Find where the given text appears and provide that cell's center as (X, Y) coordinate. 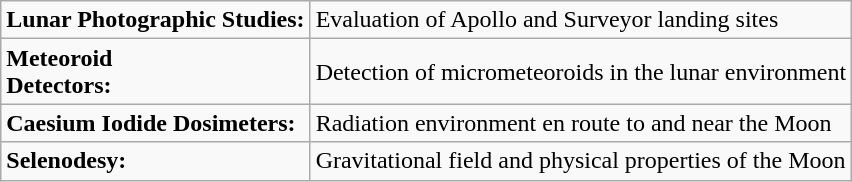
Gravitational field and physical properties of the Moon (581, 161)
Detection of micrometeoroids in the lunar environment (581, 72)
Evaluation of Apollo and Surveyor landing sites (581, 20)
Lunar Photographic Studies: (156, 20)
MeteoroidDetectors: (156, 72)
Selenodesy: (156, 161)
Radiation environment en route to and near the Moon (581, 123)
Caesium Iodide Dosimeters: (156, 123)
